From the cell containing the given text, extract its center point as (X, Y) coordinate. 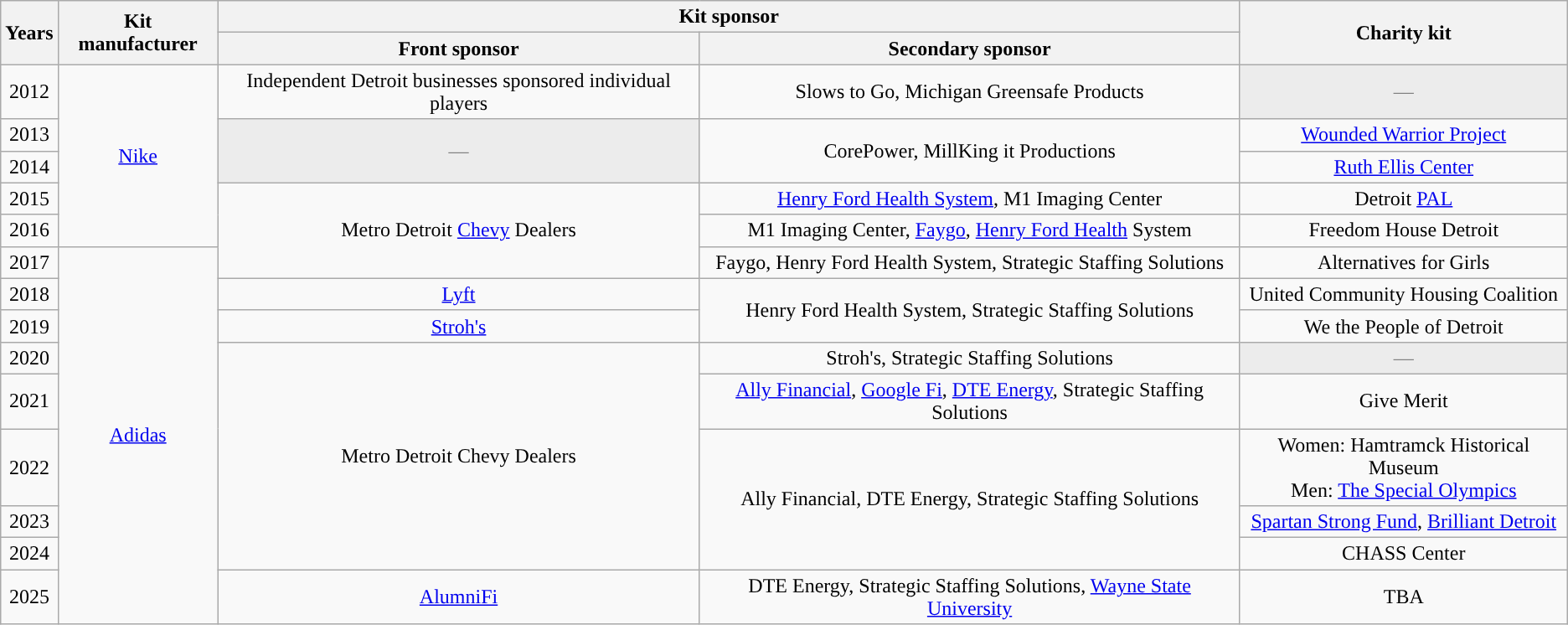
Alternatives for Girls (1404, 262)
2022 (29, 467)
Detroit PAL (1404, 199)
CHASS Center (1404, 554)
2013 (29, 135)
M1 Imaging Center, Faygo, Henry Ford Health System (970, 230)
United Community Housing Coalition (1404, 294)
Adidas (137, 436)
AlumniFi (459, 597)
2015 (29, 199)
2020 (29, 358)
Front sponsor (459, 49)
2023 (29, 522)
Stroh's, Strategic Staffing Solutions (970, 358)
Give Merit (1404, 400)
Charity kit (1404, 33)
We the People of Detroit (1404, 326)
2025 (29, 597)
2021 (29, 400)
CorePower, MillKing it Productions (970, 151)
2024 (29, 554)
Ally Financial, Google Fi, DTE Energy, Strategic Staffing Solutions (970, 400)
Lyft (459, 294)
Freedom House Detroit (1404, 230)
2018 (29, 294)
DTE Energy, Strategic Staffing Solutions, Wayne State University (970, 597)
Kit manufacturer (137, 33)
2014 (29, 167)
Ally Financial, DTE Energy, Strategic Staffing Solutions (970, 499)
Stroh's (459, 326)
Ruth Ellis Center (1404, 167)
Slows to Go, Michigan Greensafe Products (970, 92)
Henry Ford Health System, Strategic Staffing Solutions (970, 310)
Women: Hamtramck Historical MuseumMen: The Special Olympics (1404, 467)
Henry Ford Health System, M1 Imaging Center (970, 199)
TBA (1404, 597)
Spartan Strong Fund, Brilliant Detroit (1404, 522)
2019 (29, 326)
Wounded Warrior Project (1404, 135)
2012 (29, 92)
Secondary sponsor (970, 49)
Kit sponsor (729, 17)
Nike (137, 156)
2017 (29, 262)
Faygo, Henry Ford Health System, Strategic Staffing Solutions (970, 262)
Independent Detroit businesses sponsored individual players (459, 92)
Years (29, 33)
2016 (29, 230)
